Capture the cell that displays the provided text and extract its [X, Y] central coordinate. 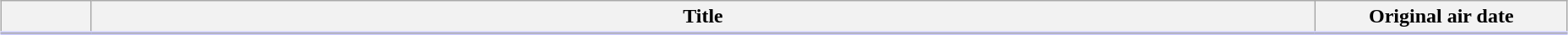
Original air date [1441, 17]
Title [703, 17]
